Provide the (X, Y) coordinate of the cell's center where the given text is located.  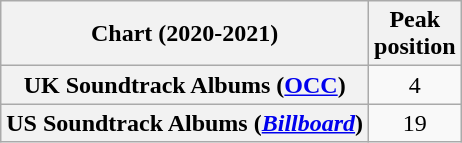
UK Soundtrack Albums (OCC) (185, 85)
4 (415, 85)
19 (415, 123)
US Soundtrack Albums (Billboard) (185, 123)
Peakposition (415, 34)
Chart (2020-2021) (185, 34)
